Capture the cell that displays the provided text and extract its (X, Y) central coordinate. 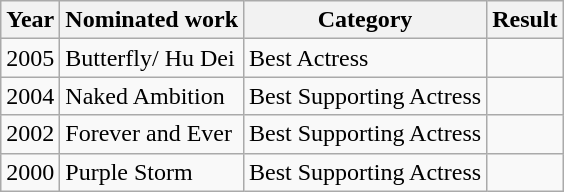
2004 (30, 96)
2002 (30, 134)
Year (30, 20)
Forever and Ever (152, 134)
Best Actress (366, 58)
Result (525, 20)
Naked Ambition (152, 96)
Nominated work (152, 20)
Butterfly/ Hu Dei (152, 58)
Category (366, 20)
Purple Storm (152, 172)
2005 (30, 58)
2000 (30, 172)
